Find where the given text appears and provide that cell's center as [X, Y] coordinate. 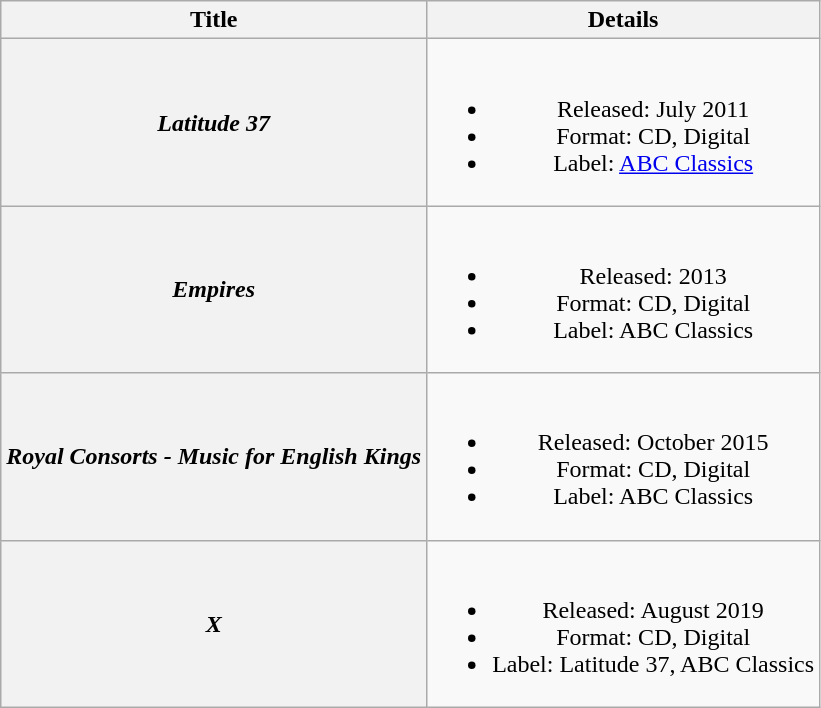
Released: August 2019Format: CD, DigitalLabel: Latitude 37, ABC Classics [624, 624]
Title [214, 20]
X [214, 624]
Released: October 2015Format: CD, DigitalLabel: ABC Classics [624, 456]
Released: July 2011Format: CD, DigitalLabel: ABC Classics [624, 122]
Empires [214, 290]
Released: 2013Format: CD, DigitalLabel: ABC Classics [624, 290]
Details [624, 20]
Royal Consorts - Music for English Kings [214, 456]
Latitude 37 [214, 122]
